Pinpoint the cell where the given text exists, returning its [X, Y] midpoint coordinate. 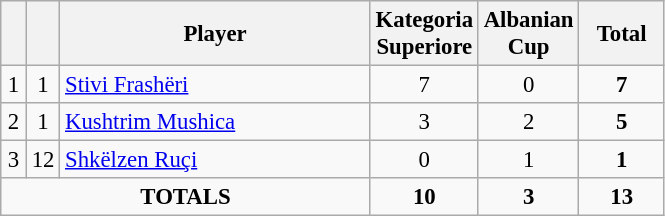
5 [622, 122]
Kushtrim Mushica [216, 122]
TOTALS [186, 197]
Shkëlzen Ruçi [216, 160]
13 [622, 197]
12 [42, 160]
Player [216, 34]
Total [622, 34]
Albanian Cup [528, 34]
Kategoria Superiore [424, 34]
Stivi Frashëri [216, 85]
10 [424, 197]
